Return [X, Y] of the center of cell containing provided text 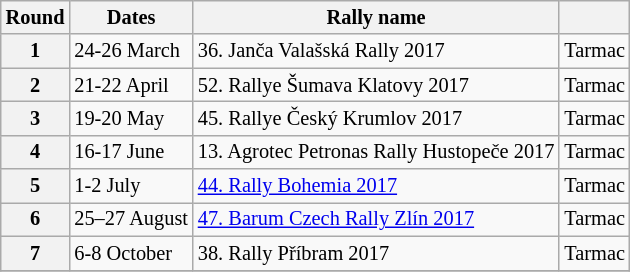
16-17 June [131, 152]
5 [36, 186]
4 [36, 152]
7 [36, 253]
6 [36, 219]
1 [36, 51]
52. Rallye Šumava Klatovy 2017 [376, 85]
13. Agrotec Petronas Rally Hustopeče 2017 [376, 152]
Dates [131, 17]
24-26 March [131, 51]
19-20 May [131, 118]
21-22 April [131, 85]
47. Barum Czech Rally Zlín 2017 [376, 219]
38. Rally Příbram 2017 [376, 253]
Round [36, 17]
45. Rallye Český Krumlov 2017 [376, 118]
Rally name [376, 17]
36. Janča Valašská Rally 2017 [376, 51]
2 [36, 85]
3 [36, 118]
25–27 August [131, 219]
1-2 July [131, 186]
44. Rally Bohemia 2017 [376, 186]
6-8 October [131, 253]
